Detect which cell encompasses the target text, then output its (x, y) center coordinate. 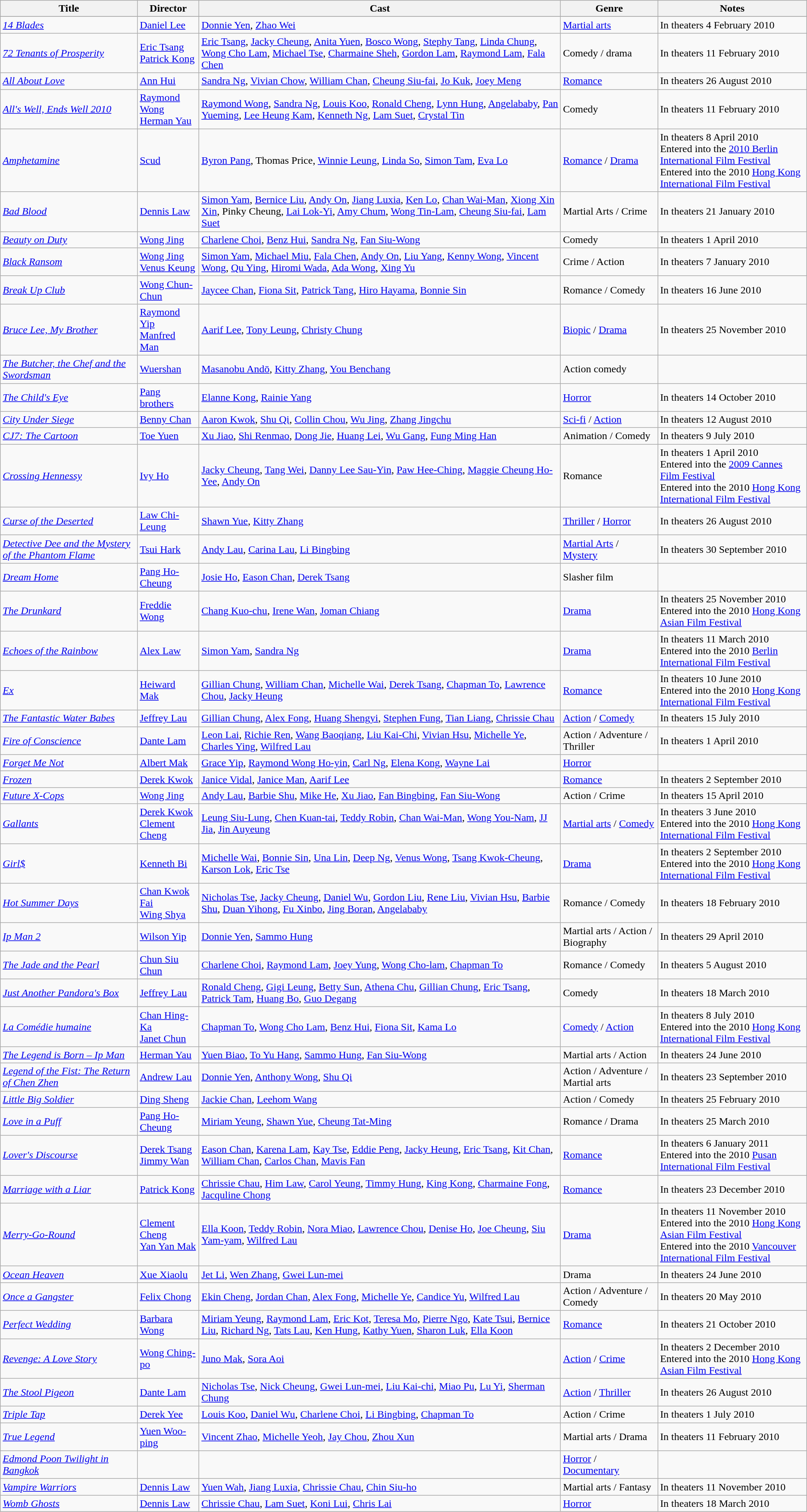
Derek Kwok (168, 779)
Michelle Wai, Bonnie Sin, Una Lin, Deep Ng, Venus Wong, Tsang Kwok-Cheung, Karson Lok, Eric Tse (380, 864)
Janice Vidal, Janice Man, Aarif Lee (380, 779)
Josie Ho, Eason Chan, Derek Tsang (380, 577)
The Legend is Born – Ip Man (69, 1055)
Ekin Cheng, Jordan Chan, Alex Fong, Michelle Ye, Candice Yu, Wilfred Lau (380, 1296)
Donnie Yen, Anthony Wong, Shu Qi (380, 1077)
Shawn Yue, Kitty Zhang (380, 521)
Future X-Cops (69, 795)
In theaters 21 October 2010 (732, 1325)
Law Chi-Leung (168, 521)
Wuershan (168, 369)
Ex (69, 690)
Simon Yam, Michael Miu, Fala Chen, Andy On, Liu Yang, Kenny Wong, Vincent Wong, Qu Ying, Hiromi Wada, Ada Wong, Xing Yu (380, 262)
Ronald Cheng, Gigi Leung, Betty Sun, Athena Chu, Gillian Chung, Eric Tsang, Patrick Tam, Huang Bo, Guo Degang (380, 993)
Legend of the Fist: The Return of Chen Zhen (69, 1077)
14 Blades (69, 25)
Kenneth Bi (168, 864)
Beauty on Duty (69, 240)
Black Ransom (69, 262)
Echoes of the Rainbow (69, 651)
Jackie Chan, Leehom Wang (380, 1099)
Martial Arts / Crime (609, 212)
The Butcher, the Chef and the Swordsman (69, 369)
Wilson Yip (168, 937)
Chrissie Chau, Lam Suet, Koni Lui, Chris Lai (380, 1503)
Simon Yam, Sandra Ng (380, 651)
Derek Kwok Clement Cheng (168, 823)
Donnie Yen, Sammo Hung (380, 937)
Leung Siu-Lung, Chen Kuan-tai, Teddy Robin, Chan Wai-Man, Wong You-Nam, JJ Jia, Jin Auyeung (380, 823)
Animation / Comedy (609, 436)
Aarif Lee, Tony Leung, Christy Chung (380, 329)
Break Up Club (69, 290)
Crime / Action (609, 262)
Albert Mak (168, 763)
Martial arts (609, 25)
In theaters 11 March 2010 Entered into the 2010 Berlin International Film Festival (732, 651)
The Drunkard (69, 611)
In theaters 18 February 2010 (732, 903)
CJ7: The Cartoon (69, 436)
Charlene Choi, Benz Hui, Sandra Ng, Fan Siu-Wong (380, 240)
Once a Gangster (69, 1296)
Yuen Woo-ping (168, 1437)
Jacky Cheung, Tang Wei, Danny Lee Sau-Yin, Paw Hee-Ching, Maggie Cheung Ho-Yee, Andy On (380, 476)
Director (168, 9)
In theaters 25 March 2010 (732, 1121)
Action comedy (609, 369)
Toe Yuen (168, 436)
Wong Ching-po (168, 1358)
Nicholas Tse, Nick Cheung, Gwei Lun-mei, Liu Kai-chi, Miao Pu, Lu Yi, Sherman Chung (380, 1393)
In theaters 11 November 2010 (732, 1487)
Martial arts / Comedy (609, 823)
In theaters 15 July 2010 (732, 718)
Freddie Wong (168, 611)
In theaters 25 November 2010 (732, 329)
La Comédie humaine (69, 1027)
Detective Dee and the Mystery of the Phantom Flame (69, 549)
Raymond Wong, Sandra Ng, Louis Koo, Ronald Cheng, Lynn Hung, Angelababy, Pan Yueming, Lee Heung Kam, Kenneth Ng, Lam Suet, Crystal Tin (380, 109)
Genre (609, 9)
Gillian Chung, Alex Fong, Huang Shengyi, Stephen Fung, Tian Liang, Chrissie Chau (380, 718)
Triple Tap (69, 1415)
Eric Tsang Patrick Kong (168, 53)
Ocean Heaven (69, 1274)
Charlene Choi, Raymond Lam, Joey Yung, Wong Cho-lam, Chapman To (380, 965)
In theaters 10 June 2010 Entered into the 2010 Hong Kong International Film Festival (732, 690)
Action / Adventure / Thriller (609, 740)
Sandra Ng, Vivian Chow, William Chan, Cheung Siu-fai, Jo Kuk, Joey Meng (380, 81)
In theaters 8 July 2010 Entered into the 2010 Hong Kong International Film Festival (732, 1027)
Martial arts / Fantasy (609, 1487)
Martial arts / Action (609, 1055)
In theaters 5 August 2010 (732, 965)
In theaters 7 January 2010 (732, 262)
Marriage with a Liar (69, 1189)
In theaters 3 June 2010 Entered into the 2010 Hong Kong International Film Festival (732, 823)
Martial Arts / Mystery (609, 549)
Curse of the Deserted (69, 521)
In theaters 2 December 2010 Entered into the 2010 Hong Kong Asian Film Festival (732, 1358)
Revenge: A Love Story (69, 1358)
Horror / Documentary (609, 1465)
Ding Sheng (168, 1099)
Action / Thriller (609, 1393)
Slasher film (609, 577)
Bad Blood (69, 212)
In theaters 1 April 2010 Entered into the 2009 Cannes Film Festival Entered into the 2010 Hong Kong International Film Festival (732, 476)
Fire of Conscience (69, 740)
The Stool Pigeon (69, 1393)
Gallants (69, 823)
Patrick Kong (168, 1189)
Juno Mak, Sora Aoi (380, 1358)
In theaters 8 April 2010 Entered into the 2010 Berlin International Film Festival Entered into the 2010 Hong Kong International Film Festival (732, 160)
Pang brothers (168, 397)
Clement Cheng Yan Yan Mak (168, 1235)
In theaters 21 January 2010 (732, 212)
Vampire Warriors (69, 1487)
Vincent Zhao, Michelle Yeoh, Jay Chou, Zhou Xun (380, 1437)
In theaters 11 November 2010 Entered into the 2010 Hong Kong Asian Film Festival Entered into the 2010 Vancouver International Film Festival (732, 1235)
In theaters 2 September 2010 (732, 779)
Andy Lau, Carina Lau, Li Bingbing (380, 549)
Eason Chan, Karena Lam, Kay Tse, Eddie Peng, Jacky Heung, Eric Tsang, Kit Chan, William Chan, Carlos Chan, Mavis Fan (380, 1155)
Raymond Yip Manfred Man (168, 329)
Raymond Wong Herman Yau (168, 109)
Xu Jiao, Shi Renmao, Dong Jie, Huang Lei, Wu Gang, Fung Ming Han (380, 436)
Ann Hui (168, 81)
In theaters 9 July 2010 (732, 436)
In theaters 23 September 2010 (732, 1077)
Just Another Pandora's Box (69, 993)
Derek Yee (168, 1415)
Sci-fi / Action (609, 420)
Elanne Kong, Rainie Yang (380, 397)
The Fantastic Water Babes (69, 718)
In theaters 20 May 2010 (732, 1296)
In theaters 30 September 2010 (732, 549)
Grace Yip, Raymond Wong Ho-yin, Carl Ng, Elena Kong, Wayne Lai (380, 763)
Donnie Yen, Zhao Wei (380, 25)
In theaters 12 August 2010 (732, 420)
In theaters 16 June 2010 (732, 290)
Gillian Chung, William Chan, Michelle Wai, Derek Tsang, Chapman To, Lawrence Chou, Jacky Heung (380, 690)
Merry-Go-Round (69, 1235)
Herman Yau (168, 1055)
Masanobu Andō, Kitty Zhang, You Benchang (380, 369)
Alex Law (168, 651)
Martial arts / Drama (609, 1437)
Chang Kuo-chu, Irene Wan, Joman Chiang (380, 611)
The Child's Eye (69, 397)
72 Tenants of Prosperity (69, 53)
Womb Ghosts (69, 1503)
Jaycee Chan, Fiona Sit, Patrick Tang, Hiro Hayama, Bonnie Sin (380, 290)
City Under Siege (69, 420)
Felix Chong (168, 1296)
Daniel Lee (168, 25)
In theaters 4 February 2010 (732, 25)
Crossing Hennessy (69, 476)
Lover's Discourse (69, 1155)
Xue Xiaolu (168, 1274)
In theaters 29 April 2010 (732, 937)
Chun Siu Chun (168, 965)
Derek Tsang Jimmy Wan (168, 1155)
Hot Summer Days (69, 903)
Miriam Yeung, Shawn Yue, Cheung Tat-Ming (380, 1121)
True Legend (69, 1437)
Ivy Ho (168, 476)
Wong Jing Venus Keung (168, 262)
Wong Chun-Chun (168, 290)
Barbara Wong (168, 1325)
In theaters 25 February 2010 (732, 1099)
Girl$ (69, 864)
Aaron Kwok, Shu Qi, Collin Chou, Wu Jing, Zhang Jingchu (380, 420)
Forget Me Not (69, 763)
Ella Koon, Teddy Robin, Nora Miao, Lawrence Chou, Denise Ho, Joe Cheung, Siu Yam-yam, Wilfred Lau (380, 1235)
Scud (168, 160)
Jet Li, Wen Zhang, Gwei Lun-mei (380, 1274)
Perfect Wedding (69, 1325)
Leon Lai, Richie Ren, Wang Baoqiang, Liu Kai-Chi, Vivian Hsu, Michelle Ye, Charles Ying, Wilfred Lau (380, 740)
In theaters 1 July 2010 (732, 1415)
Edmond Poon Twilight in Bangkok (69, 1465)
Thriller / Horror (609, 521)
In theaters 14 October 2010 (732, 397)
Louis Koo, Daniel Wu, Charlene Choi, Li Bingbing, Chapman To (380, 1415)
Bruce Lee, My Brother (69, 329)
Title (69, 9)
In theaters 23 December 2010 (732, 1189)
Nicholas Tse, Jacky Cheung, Daniel Wu, Gordon Liu, Rene Liu, Vivian Hsu, Barbie Shu, Duan Yihong, Fu Xinbo, Jing Boran, Angelababy (380, 903)
In theaters 6 January 2011 Entered into the 2010 Pusan International Film Festival (732, 1155)
In theaters 25 November 2010 Entered into the 2010 Hong Kong Asian Film Festival (732, 611)
In theaters 15 April 2010 (732, 795)
Benny Chan (168, 420)
Notes (732, 9)
Dream Home (69, 577)
Cast (380, 9)
Ip Man 2 (69, 937)
Chan Hing-Ka Janet Chun (168, 1027)
The Jade and the Pearl (69, 965)
Martial arts / Action / Biography (609, 937)
Frozen (69, 779)
Action / Adventure / Martial arts (609, 1077)
Action / Adventure / Comedy (609, 1296)
All About Love (69, 81)
All's Well, Ends Well 2010 (69, 109)
Yuen Biao, To Yu Hang, Sammo Hung, Fan Siu-Wong (380, 1055)
Andy Lau, Barbie Shu, Mike He, Xu Jiao, Fan Bingbing, Fan Siu-Wong (380, 795)
Byron Pang, Thomas Price, Winnie Leung, Linda So, Simon Tam, Eva Lo (380, 160)
Yuen Wah, Jiang Luxia, Chrissie Chau, Chin Siu-ho (380, 1487)
Miriam Yeung, Raymond Lam, Eric Kot, Teresa Mo, Pierre Ngo, Kate Tsui, Bernice Liu, Richard Ng, Tats Lau, Ken Hung, Kathy Yuen, Sharon Luk, Ella Koon (380, 1325)
Love in a Puff (69, 1121)
In theaters 2 September 2010 Entered into the 2010 Hong Kong International Film Festival (732, 864)
Chapman To, Wong Cho Lam, Benz Hui, Fiona Sit, Kama Lo (380, 1027)
Chrissie Chau, Him Law, Carol Yeung, Timmy Hung, King Kong, Charmaine Fong, Jacquline Chong (380, 1189)
Biopic / Drama (609, 329)
Andrew Lau (168, 1077)
Comedy / Action (609, 1027)
Heiward Mak (168, 690)
Little Big Soldier (69, 1099)
Tsui Hark (168, 549)
Chan Kwok Fai Wing Shya (168, 903)
Amphetamine (69, 160)
Comedy / drama (609, 53)
